Provide the [X, Y] coordinate of the cell's center where the given text is located.  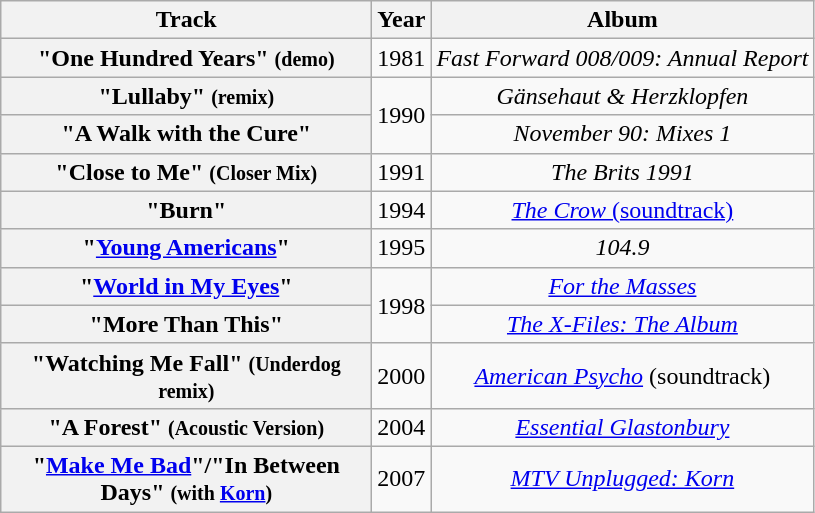
"Close to Me" (Closer Mix) [186, 172]
Gänsehaut & Herzklopfen [622, 96]
"Lullaby" (remix) [186, 96]
The Brits 1991 [622, 172]
"A Forest" (Acoustic Version) [186, 427]
2000 [402, 376]
"One Hundred Years" (demo) [186, 58]
"Make Me Bad"/"In Between Days" (with Korn) [186, 478]
Track [186, 20]
MTV Unplugged: Korn [622, 478]
1981 [402, 58]
American Psycho (soundtrack) [622, 376]
For the Masses [622, 286]
The X-Files: The Album [622, 324]
Album [622, 20]
1998 [402, 305]
"More Than This" [186, 324]
"World in My Eyes" [186, 286]
Fast Forward 008/009: Annual Report [622, 58]
1994 [402, 210]
104.9 [622, 248]
2007 [402, 478]
"Watching Me Fall" (Underdog remix) [186, 376]
"Young Americans" [186, 248]
1995 [402, 248]
Essential Glastonbury [622, 427]
1990 [402, 115]
November 90: Mixes 1 [622, 134]
"A Walk with the Cure" [186, 134]
1991 [402, 172]
The Crow (soundtrack) [622, 210]
2004 [402, 427]
Year [402, 20]
"Burn" [186, 210]
